Locate the cell with the specified text and output its [x, y] center coordinate. 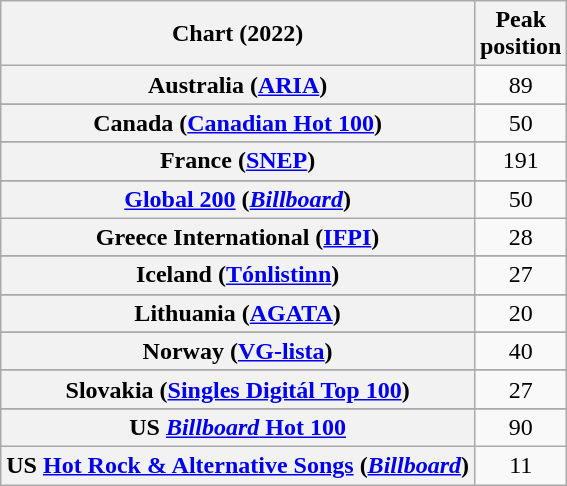
Chart (2022) [238, 34]
28 [520, 237]
191 [520, 161]
US Billboard Hot 100 [238, 427]
Canada (Canadian Hot 100) [238, 123]
Slovakia (Singles Digitál Top 100) [238, 389]
Norway (VG-lista) [238, 351]
France (SNEP) [238, 161]
Iceland (Tónlistinn) [238, 275]
Global 200 (Billboard) [238, 199]
40 [520, 351]
90 [520, 427]
20 [520, 313]
11 [520, 465]
89 [520, 85]
US Hot Rock & Alternative Songs (Billboard) [238, 465]
Lithuania (AGATA) [238, 313]
Peak position [520, 34]
Australia (ARIA) [238, 85]
Greece International (IFPI) [238, 237]
